Determine the [X, Y] coordinate at the center of the cell enclosing the given text.  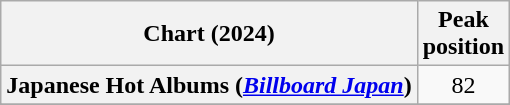
Japanese Hot Albums (Billboard Japan) [209, 85]
Peakposition [463, 34]
82 [463, 85]
Chart (2024) [209, 34]
